Pinpoint the cell where the given text exists, returning its (x, y) midpoint coordinate. 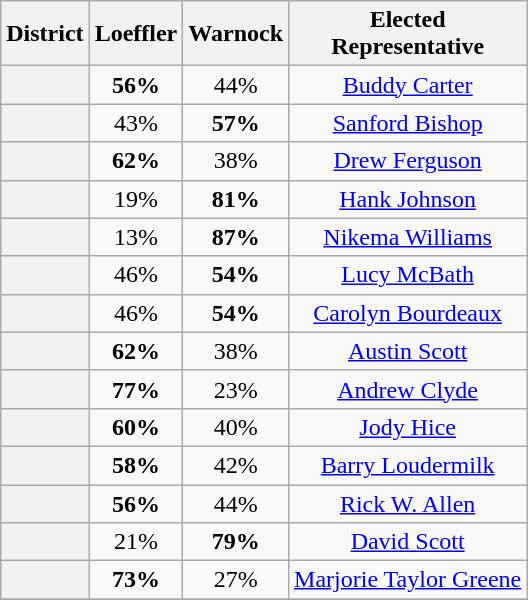
Marjorie Taylor Greene (408, 580)
ElectedRepresentative (408, 34)
Carolyn Bourdeaux (408, 313)
23% (236, 389)
43% (136, 123)
60% (136, 427)
Andrew Clyde (408, 389)
District (45, 34)
27% (236, 580)
21% (136, 542)
19% (136, 199)
Sanford Bishop (408, 123)
Hank Johnson (408, 199)
Austin Scott (408, 351)
42% (236, 465)
40% (236, 427)
Nikema Williams (408, 237)
Warnock (236, 34)
77% (136, 389)
Barry Loudermilk (408, 465)
79% (236, 542)
13% (136, 237)
57% (236, 123)
Drew Ferguson (408, 161)
58% (136, 465)
David Scott (408, 542)
Loeffler (136, 34)
Lucy McBath (408, 275)
73% (136, 580)
87% (236, 237)
Buddy Carter (408, 85)
Jody Hice (408, 427)
81% (236, 199)
Rick W. Allen (408, 503)
